Output the [x, y] coordinate of the center of the cell containing the given text.  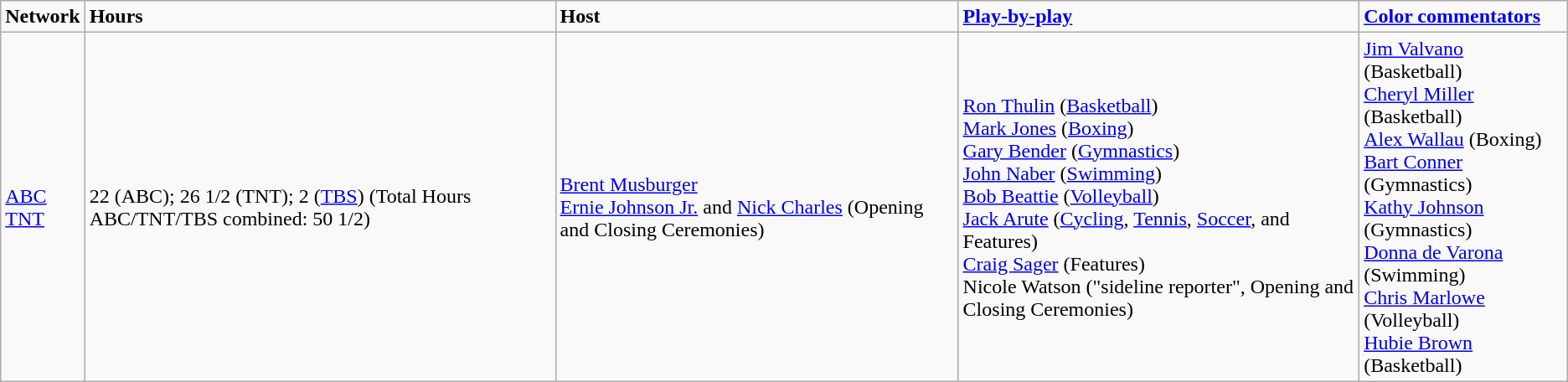
Host [757, 17]
Color commentators [1464, 17]
Play-by-play [1159, 17]
Network [43, 17]
22 (ABC); 26 1/2 (TNT); 2 (TBS) (Total Hours ABC/TNT/TBS combined: 50 1/2) [320, 207]
ABCTNT [43, 207]
Brent MusburgerErnie Johnson Jr. and Nick Charles (Opening and Closing Ceremonies) [757, 207]
Hours [320, 17]
